Detect which cell encompasses the target text, then output its (X, Y) center coordinate. 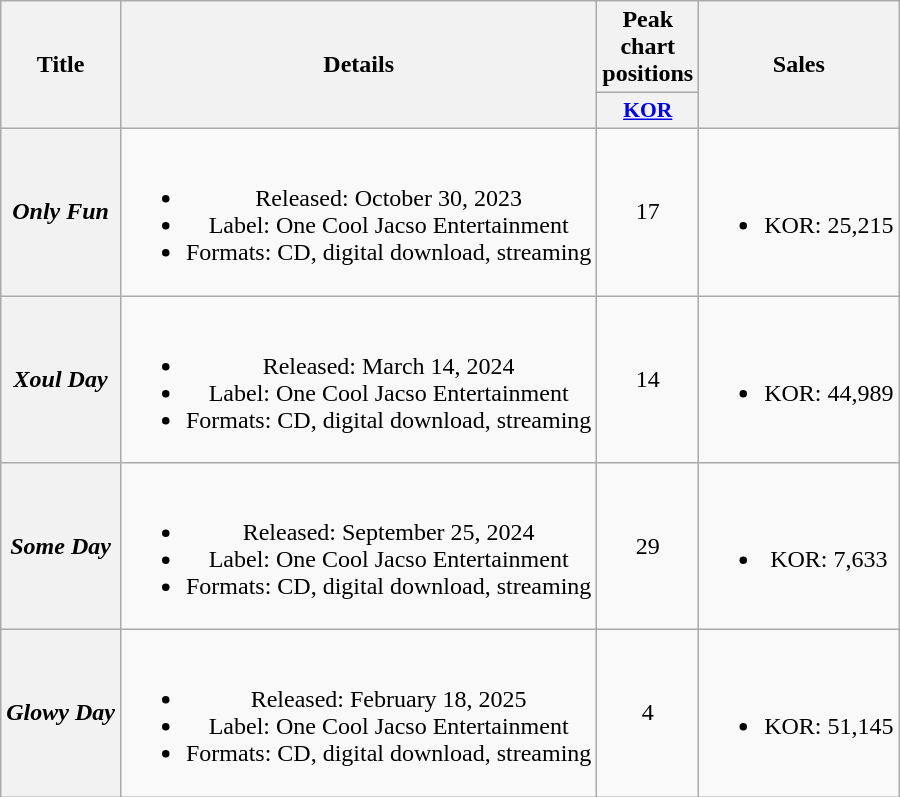
Released: September 25, 2024Label: One Cool Jacso EntertainmentFormats: CD, digital download, streaming (358, 546)
Released: February 18, 2025Label: One Cool Jacso EntertainmentFormats: CD, digital download, streaming (358, 714)
KOR (648, 111)
KOR: 7,633 (799, 546)
Xoul Day (61, 380)
Peak chart positions (648, 47)
Title (61, 65)
29 (648, 546)
Sales (799, 65)
17 (648, 212)
4 (648, 714)
Only Fun (61, 212)
Released: March 14, 2024Label: One Cool Jacso EntertainmentFormats: CD, digital download, streaming (358, 380)
Some Day (61, 546)
Glowy Day (61, 714)
Released: October 30, 2023Label: One Cool Jacso EntertainmentFormats: CD, digital download, streaming (358, 212)
KOR: 25,215 (799, 212)
14 (648, 380)
KOR: 51,145 (799, 714)
KOR: 44,989 (799, 380)
Details (358, 65)
